For the text-containing cell, return its midpoint in (X, Y) coordinate format. 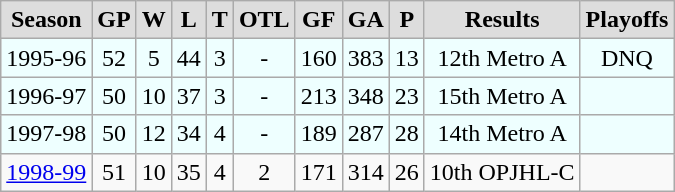
26 (406, 172)
13 (406, 58)
T (220, 20)
348 (366, 96)
P (406, 20)
34 (188, 134)
213 (318, 96)
23 (406, 96)
12 (154, 134)
Season (46, 20)
1995-96 (46, 58)
12th Metro A (502, 58)
160 (318, 58)
OTL (264, 20)
14th Metro A (502, 134)
383 (366, 58)
GF (318, 20)
171 (318, 172)
37 (188, 96)
L (188, 20)
44 (188, 58)
DNQ (627, 58)
28 (406, 134)
2 (264, 172)
1998-99 (46, 172)
Results (502, 20)
GP (114, 20)
314 (366, 172)
35 (188, 172)
5 (154, 58)
189 (318, 134)
287 (366, 134)
15th Metro A (502, 96)
52 (114, 58)
W (154, 20)
10th OPJHL-C (502, 172)
1996-97 (46, 96)
Playoffs (627, 20)
1997-98 (46, 134)
GA (366, 20)
51 (114, 172)
